Find where the given text appears and provide that cell's center as (X, Y) coordinate. 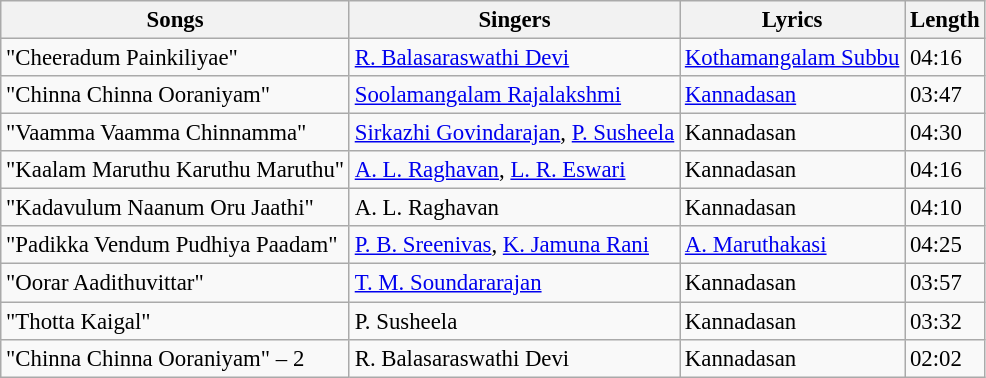
04:10 (945, 208)
"Oorar Aadithuvittar" (176, 283)
Lyrics (792, 20)
03:32 (945, 321)
"Vaamma Vaamma Chinnamma" (176, 133)
P. Susheela (514, 321)
Kothamangalam Subbu (792, 58)
Sirkazhi Govindarajan, P. Susheela (514, 133)
P. B. Sreenivas, K. Jamuna Rani (514, 245)
Singers (514, 20)
A. L. Raghavan, L. R. Eswari (514, 170)
04:25 (945, 245)
Length (945, 20)
"Thotta Kaigal" (176, 321)
Songs (176, 20)
03:57 (945, 283)
"Kaalam Maruthu Karuthu Maruthu" (176, 170)
03:47 (945, 95)
A. Maruthakasi (792, 245)
04:30 (945, 133)
Soolamangalam Rajalakshmi (514, 95)
"Kadavulum Naanum Oru Jaathi" (176, 208)
"Chinna Chinna Ooraniyam" – 2 (176, 358)
"Cheeradum Painkiliyae" (176, 58)
A. L. Raghavan (514, 208)
02:02 (945, 358)
T. M. Soundararajan (514, 283)
"Chinna Chinna Ooraniyam" (176, 95)
"Padikka Vendum Pudhiya Paadam" (176, 245)
